Locate the cell with the specified text and output its (X, Y) center coordinate. 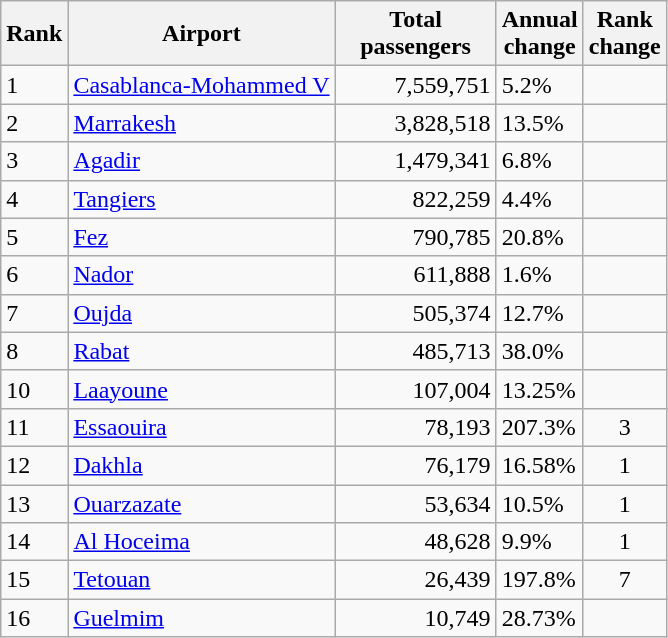
505,374 (416, 313)
78,193 (416, 427)
Rankchange (624, 34)
Essaouira (202, 427)
Agadir (202, 161)
4.4% (540, 199)
Guelmim (202, 618)
Tangiers (202, 199)
207.3% (540, 427)
28.73% (540, 618)
16.58% (540, 465)
Totalpassengers (416, 34)
10 (34, 389)
76,179 (416, 465)
20.8% (540, 237)
Casablanca-Mohammed V (202, 85)
14 (34, 542)
13.25% (540, 389)
4 (34, 199)
16 (34, 618)
611,888 (416, 275)
Tetouan (202, 580)
Ouarzazate (202, 503)
12 (34, 465)
Dakhla (202, 465)
6.8% (540, 161)
Airport (202, 34)
7,559,751 (416, 85)
15 (34, 580)
Oujda (202, 313)
822,259 (416, 199)
5.2% (540, 85)
1.6% (540, 275)
5 (34, 237)
197.8% (540, 580)
Marrakesh (202, 123)
10,749 (416, 618)
485,713 (416, 351)
Rabat (202, 351)
Fez (202, 237)
6 (34, 275)
2 (34, 123)
Al Hoceima (202, 542)
10.5% (540, 503)
1,479,341 (416, 161)
Rank (34, 34)
9.9% (540, 542)
3,828,518 (416, 123)
790,785 (416, 237)
48,628 (416, 542)
13 (34, 503)
13.5% (540, 123)
53,634 (416, 503)
26,439 (416, 580)
Laayoune (202, 389)
Annualchange (540, 34)
38.0% (540, 351)
107,004 (416, 389)
8 (34, 351)
12.7% (540, 313)
11 (34, 427)
Nador (202, 275)
